Output the (X, Y) coordinate of the center of the cell containing the given text.  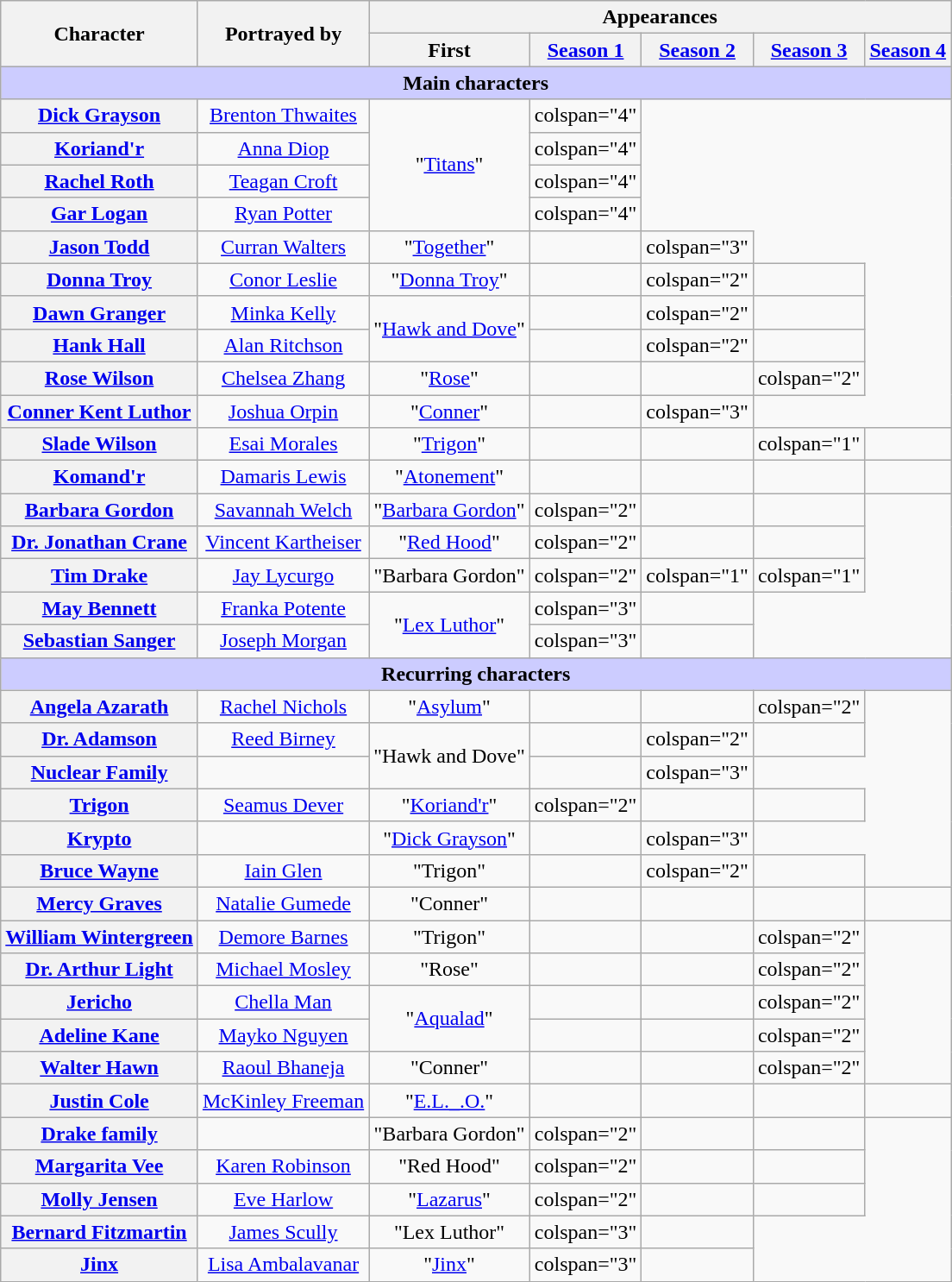
Damaris Lewis (283, 477)
Angela Azarath (100, 707)
Hank Hall (100, 345)
Rachel Roth (100, 181)
Krypto (100, 838)
Gar Logan (100, 214)
Dr. Jonathan Crane (100, 543)
Reed Birney (283, 739)
Esai Morales (283, 444)
Lisa Ambalavanar (283, 1265)
Dawn Granger (100, 312)
Season 2 (698, 50)
Karen Robinson (283, 1166)
Anna Diop (283, 148)
Season 1 (586, 50)
Sebastian Sanger (100, 641)
"Jinx" (450, 1265)
Chelsea Zhang (283, 378)
Iain Glen (283, 870)
"Aqualad" (450, 1019)
Jericho (100, 1002)
Dr. Arthur Light (100, 970)
Nuclear Family (100, 772)
Conor Leslie (283, 280)
Rachel Nichols (283, 707)
Season 4 (908, 50)
Brenton Thwaites (283, 116)
Ryan Potter (283, 214)
Teagan Croft (283, 181)
William Wintergreen (100, 936)
McKinley Freeman (283, 1101)
Dick Grayson (100, 116)
Justin Cole (100, 1101)
"Koriand'r" (450, 805)
Barbara Gordon (100, 510)
"E.L._.O." (450, 1101)
Curran Walters (283, 247)
"Together" (450, 247)
Komand'r (100, 477)
"Atonement" (450, 477)
Drake family (100, 1134)
Eve Harlow (283, 1199)
Appearances (661, 17)
"Titans" (450, 165)
Conner Kent Luthor (100, 412)
Character (100, 34)
Molly Jensen (100, 1199)
Minka Kelly (283, 312)
Dr. Adamson (100, 739)
Recurring characters (476, 674)
Portrayed by (283, 34)
Joseph Morgan (283, 641)
First (450, 50)
Seamus Dever (283, 805)
Joshua Orpin (283, 412)
Walter Hawn (100, 1068)
Chella Man (283, 1002)
Franka Potente (283, 608)
Raoul Bhaneja (283, 1068)
Bernard Fitzmartin (100, 1232)
Adeline Kane (100, 1035)
May Bennett (100, 608)
Jinx (100, 1265)
Jay Lycurgo (283, 575)
Alan Ritchson (283, 345)
Mercy Graves (100, 903)
"Donna Troy" (450, 280)
"Lazarus" (450, 1199)
Bruce Wayne (100, 870)
"Asylum" (450, 707)
Slade Wilson (100, 444)
Michael Mosley (283, 970)
Savannah Welch (283, 510)
Jason Todd (100, 247)
Koriand'r (100, 148)
Rose Wilson (100, 378)
Demore Barnes (283, 936)
Tim Drake (100, 575)
Mayko Nguyen (283, 1035)
Trigon (100, 805)
Natalie Gumede (283, 903)
Main characters (476, 83)
Season 3 (809, 50)
Donna Troy (100, 280)
"Dick Grayson" (450, 838)
Vincent Kartheiser (283, 543)
James Scully (283, 1232)
Margarita Vee (100, 1166)
